From the cell containing the given text, extract its center point as [x, y] coordinate. 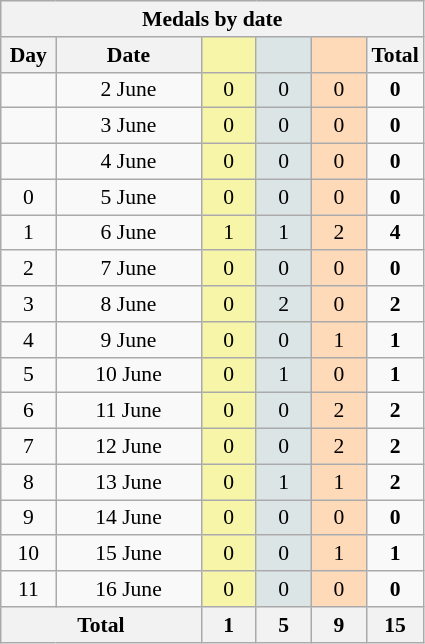
15 June [128, 554]
10 [28, 554]
7 June [128, 269]
Medals by date [212, 19]
11 [28, 589]
7 [28, 447]
2 June [128, 90]
14 June [128, 518]
8 [28, 482]
5 June [128, 197]
8 June [128, 304]
10 June [128, 375]
9 June [128, 340]
3 June [128, 126]
6 June [128, 233]
12 June [128, 447]
Date [128, 55]
3 [28, 304]
15 [394, 625]
Day [28, 55]
13 June [128, 482]
16 June [128, 589]
6 [28, 411]
4 June [128, 162]
11 June [128, 411]
